Identify which cell holds the provided text, then report its (x, y) central coordinate. 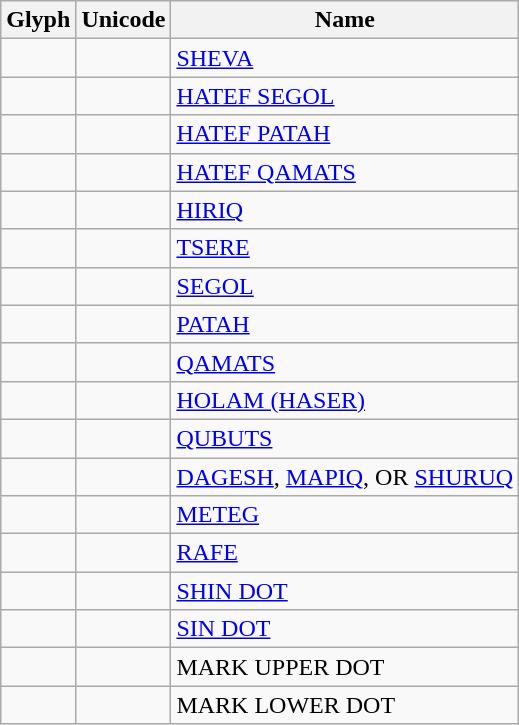
HATEF SEGOL (345, 96)
SHEVA (345, 58)
DAGESH, MAPIQ, OR SHURUQ (345, 477)
RAFE (345, 553)
HOLAM (HASER) (345, 400)
HATEF PATAH (345, 134)
MARK LOWER DOT (345, 705)
HIRIQ (345, 210)
PATAH (345, 324)
SHIN DOT (345, 591)
MARK UPPER DOT (345, 667)
QUBUTS (345, 438)
Glyph (38, 20)
HATEF QAMATS (345, 172)
SEGOL (345, 286)
Unicode (124, 20)
TSERE (345, 248)
SIN DOT (345, 629)
METEG (345, 515)
QAMATS (345, 362)
Name (345, 20)
